Identify which cell holds the provided text, then report its (x, y) central coordinate. 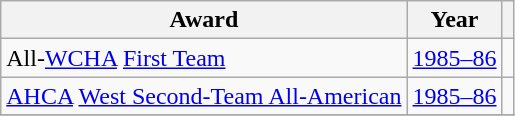
AHCA West Second-Team All-American (204, 96)
All-WCHA First Team (204, 58)
Year (454, 20)
Award (204, 20)
